Detect which cell encompasses the target text, then output its (X, Y) center coordinate. 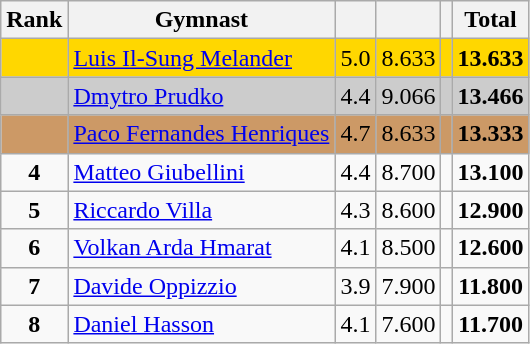
9.066 (408, 96)
12.900 (490, 210)
8.600 (408, 210)
13.633 (490, 58)
5.0 (356, 58)
Matteo Giubellini (202, 172)
13.100 (490, 172)
8 (34, 324)
Total (490, 20)
6 (34, 248)
Riccardo Villa (202, 210)
Volkan Arda Hmarat (202, 248)
Paco Fernandes Henriques (202, 134)
Daniel Hasson (202, 324)
3.9 (356, 286)
8.700 (408, 172)
11.800 (490, 286)
4.7 (356, 134)
12.600 (490, 248)
Dmytro Prudko (202, 96)
4 (34, 172)
8.500 (408, 248)
13.466 (490, 96)
Luis Il-Sung Melander (202, 58)
7 (34, 286)
5 (34, 210)
7.600 (408, 324)
Davide Oppizzio (202, 286)
13.333 (490, 134)
4.3 (356, 210)
11.700 (490, 324)
7.900 (408, 286)
Gymnast (202, 20)
Rank (34, 20)
